Determine the [X, Y] coordinate at the center of the cell enclosing the given text.  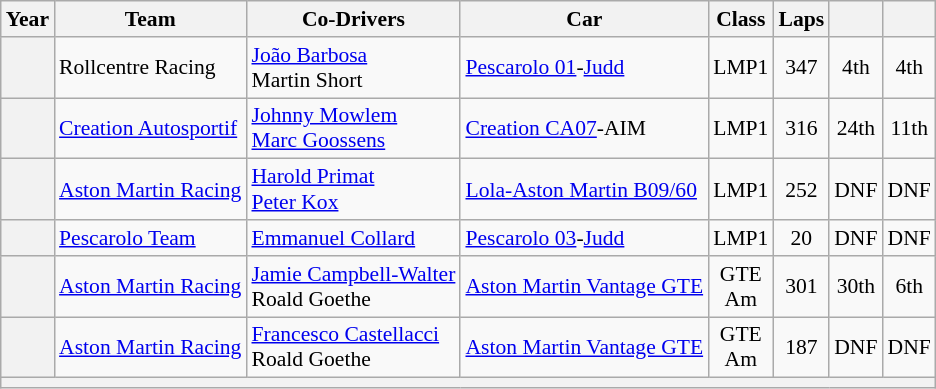
Harold Primat Peter Kox [353, 190]
20 [801, 238]
Co-Drivers [353, 19]
Year [28, 19]
Creation Autosportif [150, 128]
João Barbosa Martin Short [353, 68]
Pescarolo Team [150, 238]
Johnny Mowlem Marc Goossens [353, 128]
Lola-Aston Martin B09/60 [584, 190]
Francesco Castellacci Roald Goethe [353, 348]
301 [801, 286]
24th [856, 128]
347 [801, 68]
Creation CA07-AIM [584, 128]
Team [150, 19]
Car [584, 19]
6th [910, 286]
316 [801, 128]
187 [801, 348]
Laps [801, 19]
252 [801, 190]
Rollcentre Racing [150, 68]
Jamie Campbell-Walter Roald Goethe [353, 286]
30th [856, 286]
Pescarolo 01-Judd [584, 68]
11th [910, 128]
Class [740, 19]
Emmanuel Collard [353, 238]
Pescarolo 03-Judd [584, 238]
